Pinpoint the cell where the given text exists, returning its (x, y) midpoint coordinate. 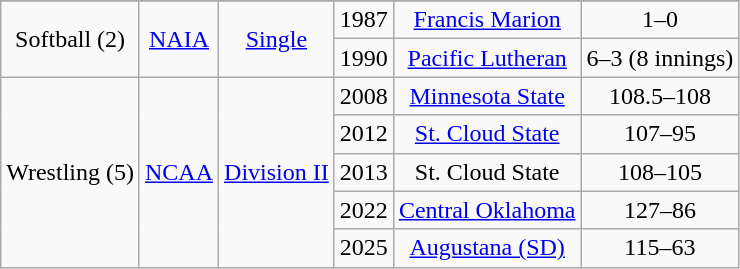
2013 (364, 172)
6–3 (8 innings) (660, 58)
1987 (364, 20)
1990 (364, 58)
2012 (364, 134)
115–63 (660, 248)
NAIA (178, 39)
2022 (364, 210)
2008 (364, 96)
Softball (2) (70, 39)
Francis Marion (487, 20)
127–86 (660, 210)
Wrestling (5) (70, 172)
2025 (364, 248)
1–0 (660, 20)
Augustana (SD) (487, 248)
Pacific Lutheran (487, 58)
Division II (277, 172)
NCAA (178, 172)
108.5–108 (660, 96)
108–105 (660, 172)
Central Oklahoma (487, 210)
Minnesota State (487, 96)
107–95 (660, 134)
Single (277, 39)
